For the text-containing cell, return its midpoint in [x, y] coordinate format. 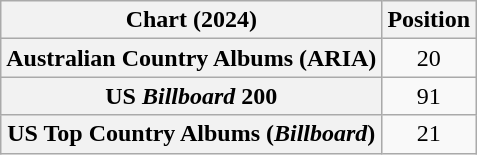
Australian Country Albums (ARIA) [192, 58]
US Billboard 200 [192, 96]
20 [429, 58]
91 [429, 96]
Chart (2024) [192, 20]
US Top Country Albums (Billboard) [192, 134]
21 [429, 134]
Position [429, 20]
